Search for the cell housing the specified text and yield its [X, Y] center coordinate. 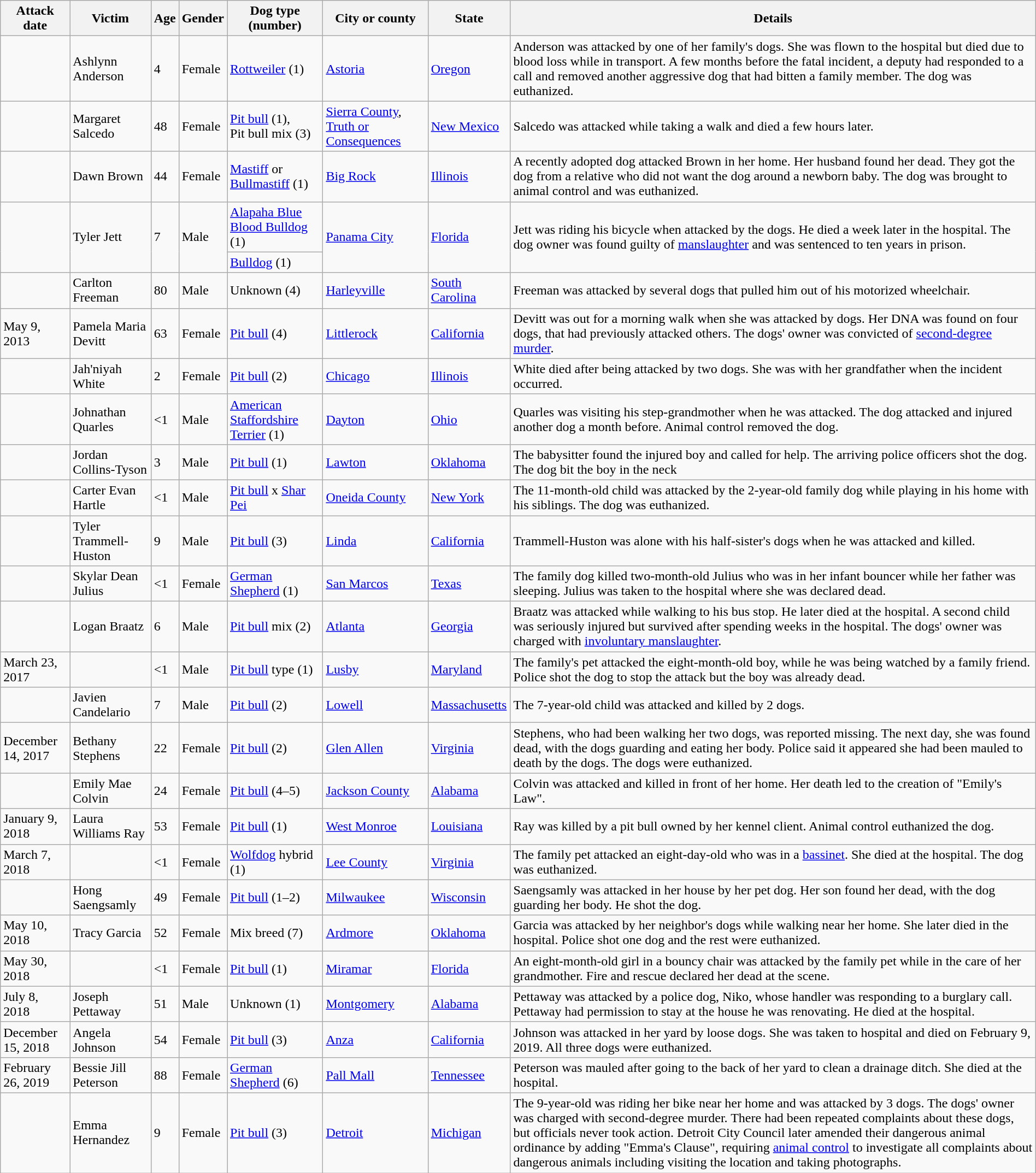
February 26, 2019 [35, 1075]
Alapaha Blue Blood Bulldog (1) [275, 227]
Jah'niyah White [110, 376]
Pit bull (4) [275, 333]
The 7-year-old child was attacked and killed by 2 dogs. [773, 705]
December 14, 2017 [35, 748]
Pit bull mix (2) [275, 627]
Salcedo was attacked while taking a walk and died a few hours later. [773, 126]
3 [165, 462]
Tennessee [469, 1075]
Pit bull x Shar Pei [275, 497]
Miramar [375, 968]
80 [165, 291]
March 23, 2017 [35, 670]
Lawton [375, 462]
Details [773, 19]
48 [165, 126]
South Carolina [469, 291]
San Marcos [375, 583]
24 [165, 791]
Pit bull type (1) [275, 670]
Ohio [469, 419]
Saengsamly was attacked in her house by her pet dog. Her son found her dead, with the dog guarding her body. He shot the dog. [773, 897]
Emma Hernandez [110, 1133]
Rottweiler (1) [275, 69]
The 11-month-old child was attacked by the 2-year-old family dog while playing in his home with his siblings. The dog was euthanized. [773, 497]
Big Rock [375, 176]
Detroit [375, 1133]
Victim [110, 19]
Logan Braatz [110, 627]
Bessie Jill Peterson [110, 1075]
Lusby [375, 670]
6 [165, 627]
American Staffordshire Terrier (1) [275, 419]
54 [165, 1039]
Gender [203, 19]
51 [165, 1004]
Littlerock [375, 333]
2 [165, 376]
March 7, 2018 [35, 862]
White died after being attacked by two dogs. She was with her grandfather when the incident occurred. [773, 376]
Angela Johnson [110, 1039]
Chicago [375, 376]
Louisiana [469, 826]
Peterson was mauled after going to the back of her yard to clean a drainage ditch. She died at the hospital. [773, 1075]
Atlanta [375, 627]
Oneida County [375, 497]
Panama City [375, 237]
Pit bull (1–2) [275, 897]
January 9, 2018 [35, 826]
Tracy Garcia [110, 933]
New York [469, 497]
Wisconsin [469, 897]
Carlton Freeman [110, 291]
Jackson County [375, 791]
53 [165, 826]
4 [165, 69]
Wolfdog hybrid (1) [275, 862]
Laura Williams Ray [110, 826]
52 [165, 933]
88 [165, 1075]
Skylar Dean Julius [110, 583]
Carter Evan Hartle [110, 497]
Maryland [469, 670]
Margaret Salcedo [110, 126]
Johnathan Quarles [110, 419]
Pamela Maria Devitt [110, 333]
Michigan [469, 1133]
Dawn Brown [110, 176]
Mix breed (7) [275, 933]
49 [165, 897]
West Monroe [375, 826]
Texas [469, 583]
Glen Allen [375, 748]
Georgia [469, 627]
Linda [375, 541]
The babysitter found the injured boy and called for help. The arriving police officers shot the dog. The dog bit the boy in the neck [773, 462]
Massachusetts [469, 705]
22 [165, 748]
Dog type (number) [275, 19]
63 [165, 333]
Trammell-Huston was alone with his half-sister's dogs when he was attacked and killed. [773, 541]
Bulldog (1) [275, 262]
Ray was killed by a pit bull owned by her kennel client. Animal control euthanized the dog. [773, 826]
The family pet attacked an eight-day-old who was in a bassinet. She died at the hospital. The dog was euthanized. [773, 862]
Tyler Jett [110, 237]
Anza [375, 1039]
German Shepherd (6) [275, 1075]
State [469, 19]
Johnson was attacked in her yard by loose dogs. She was taken to hospital and died on February 9, 2019. All three dogs were euthanized. [773, 1039]
May 30, 2018 [35, 968]
July 8, 2018 [35, 1004]
Pall Mall [375, 1075]
Lowell [375, 705]
Mastiff orBullmastiff (1) [275, 176]
Unknown (4) [275, 291]
German Shepherd (1) [275, 583]
Harleyville [375, 291]
44 [165, 176]
Astoria [375, 69]
Milwaukee [375, 897]
May 10, 2018 [35, 933]
Javien Candelario [110, 705]
Tyler Trammell-Huston [110, 541]
December 15, 2018 [35, 1039]
Attack date [35, 19]
Hong Saengsamly [110, 897]
Ashlynn Anderson [110, 69]
Pit bull (1),Pit bull mix (3) [275, 126]
New Mexico [469, 126]
Montgomery [375, 1004]
Age [165, 19]
City or county [375, 19]
Colvin was attacked and killed in front of her home. Her death led to the creation of "Emily's Law". [773, 791]
Emily Mae Colvin [110, 791]
Dayton [375, 419]
Jordan Collins-Tyson [110, 462]
Bethany Stephens [110, 748]
Joseph Pettaway [110, 1004]
Ardmore [375, 933]
Unknown (1) [275, 1004]
Freeman was attacked by several dogs that pulled him out of his motorized wheelchair. [773, 291]
Sierra County, Truth or Consequences [375, 126]
May 9, 2013 [35, 333]
Oregon [469, 69]
Lee County [375, 862]
Pit bull (4–5) [275, 791]
